Scan for the cell matching the given text and deliver its (x, y) coordinate at center. 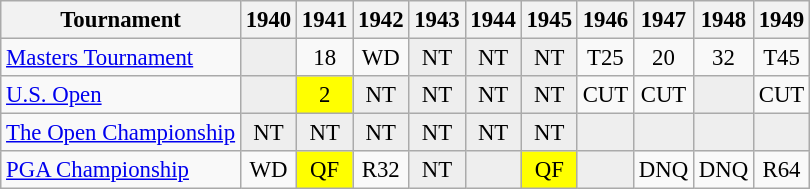
Masters Tournament (121, 58)
1942 (381, 20)
R64 (781, 170)
32 (723, 58)
PGA Championship (121, 170)
1949 (781, 20)
R32 (381, 170)
1941 (325, 20)
20 (663, 58)
1943 (437, 20)
2 (325, 95)
The Open Championship (121, 133)
Tournament (121, 20)
18 (325, 58)
1946 (605, 20)
U.S. Open (121, 95)
1945 (549, 20)
T45 (781, 58)
1944 (493, 20)
1940 (268, 20)
1948 (723, 20)
T25 (605, 58)
1947 (663, 20)
